Scan for the cell matching the given text and deliver its (X, Y) coordinate at center. 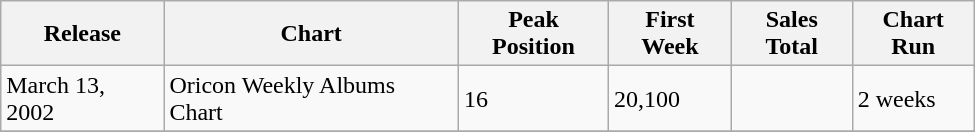
Chart (312, 34)
16 (533, 98)
Release (82, 34)
March 13, 2002 (82, 98)
First Week (670, 34)
2 weeks (913, 98)
Peak Position (533, 34)
Sales Total (792, 34)
Chart Run (913, 34)
Oricon Weekly Albums Chart (312, 98)
20,100 (670, 98)
